Identify which cell holds the provided text, then report its [X, Y] central coordinate. 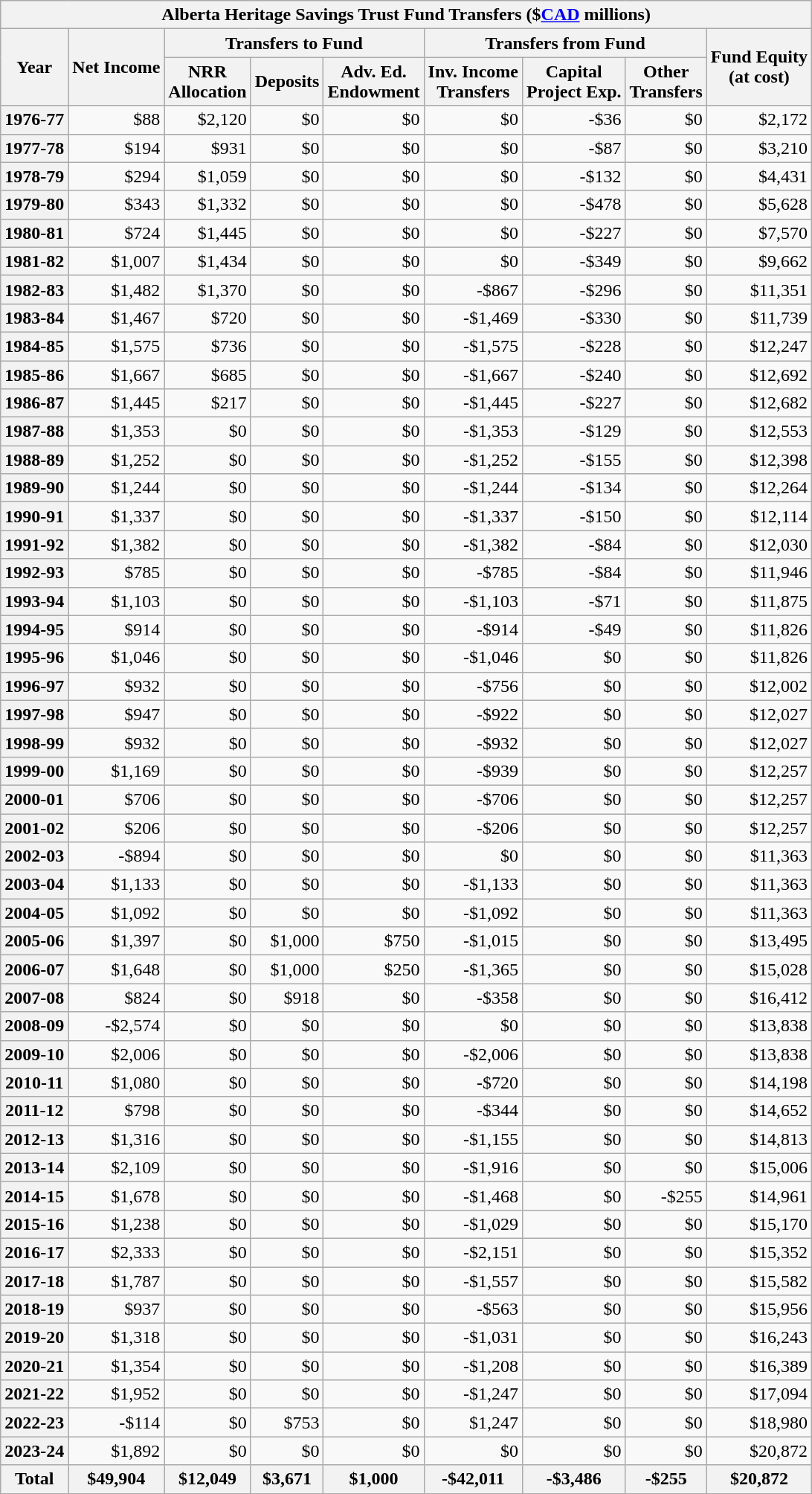
$16,389 [758, 1366]
$11,875 [758, 601]
1992-93 [34, 573]
$14,652 [758, 1111]
$1,169 [116, 771]
-$1,575 [473, 346]
-$939 [473, 771]
-$785 [473, 573]
$1,318 [116, 1338]
-$1,031 [473, 1338]
-$3,486 [574, 1479]
1999-00 [34, 771]
$824 [116, 998]
$1,337 [116, 516]
1996-97 [34, 686]
1990-91 [34, 516]
$947 [116, 714]
-$1,382 [473, 545]
$1,247 [473, 1423]
Deposits [287, 82]
-$129 [574, 432]
$12,049 [207, 1479]
$1,370 [207, 289]
1976-77 [34, 120]
-$71 [574, 601]
$3,210 [758, 148]
1991-92 [34, 545]
$206 [116, 828]
1981-82 [34, 261]
$16,243 [758, 1338]
$1,667 [116, 374]
$720 [207, 318]
$931 [207, 148]
$1,648 [116, 969]
2019-20 [34, 1338]
$1,575 [116, 346]
$11,739 [758, 318]
-$1,103 [473, 601]
$12,002 [758, 686]
$14,961 [758, 1196]
$1,103 [116, 601]
$706 [116, 799]
$15,352 [758, 1252]
$18,980 [758, 1423]
$12,682 [758, 403]
1995-96 [34, 658]
2014-15 [34, 1196]
$918 [287, 998]
2001-02 [34, 828]
$49,904 [116, 1479]
$1,092 [116, 913]
1978-79 [34, 176]
$2,006 [116, 1054]
-$1,353 [473, 432]
$13,495 [758, 941]
$12,553 [758, 432]
$12,114 [758, 516]
2021-22 [34, 1394]
-$1,365 [473, 969]
2007-08 [34, 998]
$785 [116, 573]
$1,133 [116, 885]
-$330 [574, 318]
NRR Allocation [207, 82]
$1,252 [116, 460]
1982-83 [34, 289]
-$1,557 [473, 1280]
$17,094 [758, 1394]
$2,333 [116, 1252]
$15,006 [758, 1167]
2010-11 [34, 1083]
$194 [116, 148]
-$150 [574, 516]
$1,952 [116, 1394]
$12,398 [758, 460]
1988-89 [34, 460]
-$1,133 [473, 885]
$685 [207, 374]
$937 [116, 1309]
$2,109 [116, 1167]
Capital Project Exp. [574, 82]
$750 [373, 941]
$294 [116, 176]
$1,354 [116, 1366]
Transfers from Fund [565, 43]
$2,172 [758, 120]
1979-80 [34, 205]
-$42,011 [473, 1479]
-$134 [574, 488]
$2,120 [207, 120]
1993-94 [34, 601]
$1,007 [116, 261]
2018-19 [34, 1309]
-$1,667 [473, 374]
-$894 [116, 856]
$16,412 [758, 998]
Other Transfers [666, 82]
$1,467 [116, 318]
-$349 [574, 261]
$9,662 [758, 261]
$343 [116, 205]
2012-13 [34, 1139]
$15,170 [758, 1224]
2020-21 [34, 1366]
$1,046 [116, 658]
2011-12 [34, 1111]
1986-87 [34, 403]
-$240 [574, 374]
-$1,469 [473, 318]
$12,247 [758, 346]
1980-81 [34, 233]
2015-16 [34, 1224]
$1,892 [116, 1451]
2002-03 [34, 856]
-$2,574 [116, 1026]
-$1,015 [473, 941]
$1,397 [116, 941]
$798 [116, 1111]
-$756 [473, 686]
-$114 [116, 1423]
-$2,151 [473, 1252]
-$87 [574, 148]
$1,316 [116, 1139]
1997-98 [34, 714]
$1,482 [116, 289]
2016-17 [34, 1252]
$736 [207, 346]
-$478 [574, 205]
2000-01 [34, 799]
$88 [116, 120]
-$706 [473, 799]
-$720 [473, 1083]
-$49 [574, 629]
$14,813 [758, 1139]
-$296 [574, 289]
$7,570 [758, 233]
1989-90 [34, 488]
Total [34, 1479]
2006-07 [34, 969]
-$132 [574, 176]
Inv. Income Transfers [473, 82]
2023-24 [34, 1451]
1985-86 [34, 374]
-$1,468 [473, 1196]
-$932 [473, 743]
2022-23 [34, 1423]
-$1,252 [473, 460]
2017-18 [34, 1280]
-$206 [473, 828]
$15,956 [758, 1309]
$11,351 [758, 289]
-$922 [473, 714]
$12,264 [758, 488]
-$1,916 [473, 1167]
$12,030 [758, 545]
$4,431 [758, 176]
$1,434 [207, 261]
-$2,006 [473, 1054]
Net Income [116, 67]
1983-84 [34, 318]
2005-06 [34, 941]
$914 [116, 629]
1984-85 [34, 346]
-$563 [473, 1309]
Year [34, 67]
$15,582 [758, 1280]
-$344 [473, 1111]
1987-88 [34, 432]
Alberta Heritage Savings Trust Fund Transfers ($CAD millions) [406, 15]
-$1,247 [473, 1394]
$1,244 [116, 488]
-$1,092 [473, 913]
2009-10 [34, 1054]
Adv. Ed. Endowment [373, 82]
$724 [116, 233]
Transfers to Fund [294, 43]
-$1,208 [473, 1366]
1994-95 [34, 629]
$217 [207, 403]
-$358 [473, 998]
2008-09 [34, 1026]
2004-05 [34, 913]
$1,238 [116, 1224]
$1,678 [116, 1196]
$1,353 [116, 432]
-$1,029 [473, 1224]
2013-14 [34, 1167]
$12,692 [758, 374]
-$36 [574, 120]
$14,198 [758, 1083]
-$1,046 [473, 658]
$1,080 [116, 1083]
-$1,244 [473, 488]
$250 [373, 969]
$11,946 [758, 573]
$1,382 [116, 545]
1998-99 [34, 743]
$1,332 [207, 205]
-$1,445 [473, 403]
Fund Equity (at cost) [758, 67]
-$867 [473, 289]
-$1,337 [473, 516]
$1,787 [116, 1280]
$15,028 [758, 969]
$3,671 [287, 1479]
-$228 [574, 346]
-$1,155 [473, 1139]
$1,059 [207, 176]
$5,628 [758, 205]
1977-78 [34, 148]
-$155 [574, 460]
-$914 [473, 629]
2003-04 [34, 885]
$753 [287, 1423]
